Extract the [X, Y] coordinate from the center of the cell holding the provided text.  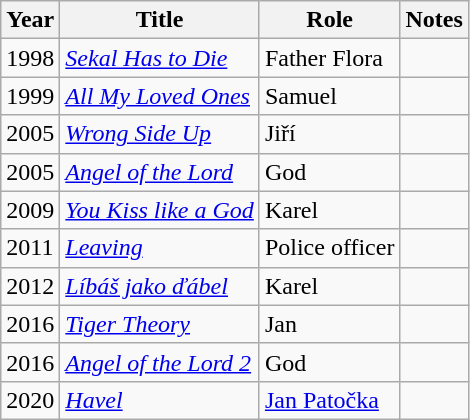
Angel of the Lord [160, 172]
Líbáš jako ďábel [160, 286]
Jan [330, 324]
Havel [160, 400]
1998 [30, 58]
Year [30, 20]
Role [330, 20]
Jiří [330, 134]
2009 [30, 210]
Leaving [160, 248]
Wrong Side Up [160, 134]
All My Loved Ones [160, 96]
Sekal Has to Die [160, 58]
You Kiss like a God [160, 210]
Jan Patočka [330, 400]
1999 [30, 96]
Angel of the Lord 2 [160, 362]
2012 [30, 286]
Title [160, 20]
Samuel [330, 96]
Father Flora [330, 58]
2020 [30, 400]
2011 [30, 248]
Tiger Theory [160, 324]
Police officer [330, 248]
Notes [434, 20]
